Identify which cell holds the provided text, then report its (X, Y) central coordinate. 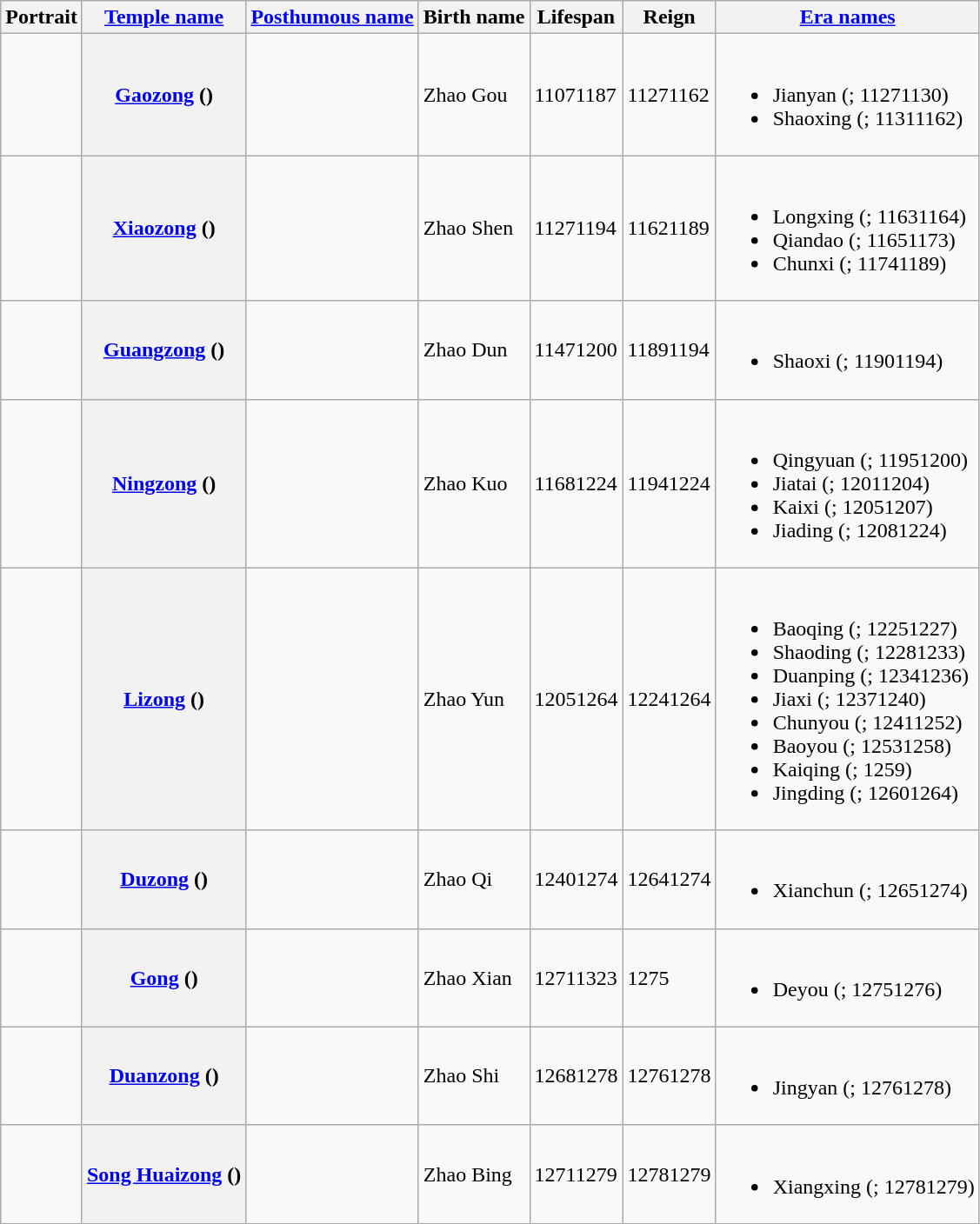
Gaozong () (163, 95)
Shaoxi (; 11901194) (847, 349)
Song Huaizong () (163, 1174)
12711323 (576, 977)
Era names (847, 17)
Zhao Shi (474, 1076)
Zhao Shen (474, 228)
Jingyan (; 12761278) (847, 1076)
Zhao Gou (474, 95)
Zhao Bing (474, 1174)
Portrait (42, 17)
Zhao Dun (474, 349)
11271194 (576, 228)
Jianyan (; 11271130)Shaoxing (; 11311162) (847, 95)
Qingyuan (; 11951200)Jiatai (; 12011204)Kaixi (; 12051207)Jiading (; 12081224) (847, 483)
Ningzong () (163, 483)
12761278 (670, 1076)
1275 (670, 977)
Lizong () (163, 699)
Xiaozong () (163, 228)
11071187 (576, 95)
Birth name (474, 17)
Guangzong () (163, 349)
12781279 (670, 1174)
12241264 (670, 699)
Xianchun (; 12651274) (847, 880)
11471200 (576, 349)
11681224 (576, 483)
Zhao Kuo (474, 483)
12681278 (576, 1076)
12641274 (670, 880)
Duzong () (163, 880)
12711279 (576, 1174)
Gong () (163, 977)
Lifespan (576, 17)
Longxing (; 11631164)Qiandao (; 11651173)Chunxi (; 11741189) (847, 228)
Posthumous name (332, 17)
Zhao Yun (474, 699)
Duanzong () (163, 1076)
12051264 (576, 699)
11891194 (670, 349)
Temple name (163, 17)
Xiangxing (; 12781279) (847, 1174)
11271162 (670, 95)
Zhao Qi (474, 880)
Zhao Xian (474, 977)
Reign (670, 17)
11621189 (670, 228)
12401274 (576, 880)
Deyou (; 12751276) (847, 977)
11941224 (670, 483)
